For the text-containing cell, return its midpoint in [x, y] coordinate format. 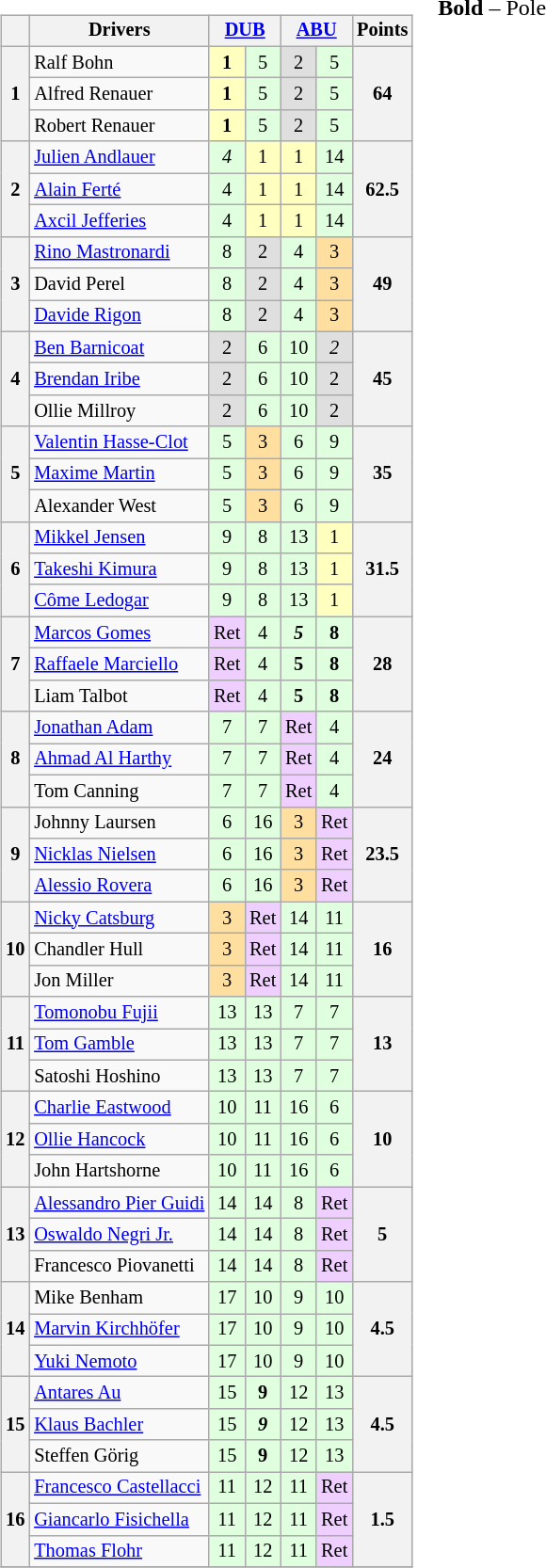
Tom Canning [119, 791]
Nicky Catsburg [119, 918]
64 [382, 94]
David Perel [119, 284]
Charlie Eastwood [119, 1108]
Ollie Hancock [119, 1140]
Côme Ledogar [119, 600]
Alain Ferté [119, 189]
Giancarlo Fisichella [119, 1519]
45 [382, 378]
Satoshi Hoshino [119, 1076]
62.5 [382, 188]
Mike Benham [119, 1298]
Alexander West [119, 505]
Mikkel Jensen [119, 537]
49 [382, 284]
Robert Renauer [119, 126]
ABU [316, 31]
Thomas Flohr [119, 1551]
Alessio Rovera [119, 886]
John Hartshorne [119, 1171]
Davide Rigon [119, 316]
24 [382, 759]
35 [382, 474]
Julien Andlauer [119, 157]
Liam Talbot [119, 696]
Jonathan Adam [119, 728]
Marcos Gomes [119, 632]
Ollie Millroy [119, 411]
Oswaldo Negri Jr. [119, 1235]
Francesco Castellacci [119, 1488]
Axcil Jefferies [119, 221]
Brendan Iribe [119, 379]
1.5 [382, 1519]
Jon Miller [119, 981]
Francesco Piovanetti [119, 1266]
Chandler Hull [119, 950]
Ben Barnicoat [119, 347]
Takeshi Kimura [119, 569]
Antares Au [119, 1393]
Maxime Martin [119, 474]
Marvin Kirchhöfer [119, 1330]
Yuki Nemoto [119, 1361]
Drivers [119, 31]
Ralf Bohn [119, 62]
Nicklas Nielsen [119, 855]
Klaus Bachler [119, 1425]
Valentin Hasse-Clot [119, 442]
Alfred Renauer [119, 94]
Rino Mastronardi [119, 252]
28 [382, 664]
Ahmad Al Harthy [119, 760]
Points [382, 31]
Raffaele Marciello [119, 664]
Johnny Laursen [119, 823]
Steffen Görig [119, 1456]
Tom Gamble [119, 1045]
Tomonobu Fujii [119, 1013]
23.5 [382, 855]
Alessandro Pier Guidi [119, 1203]
31.5 [382, 568]
DUB [245, 31]
